Determine the (X, Y) coordinate at the center of the cell enclosing the given text.  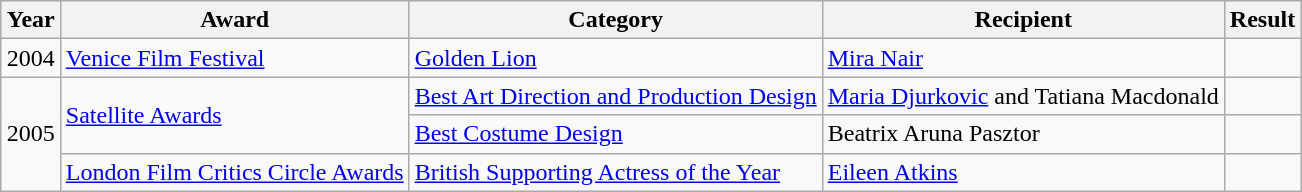
Eileen Atkins (1023, 172)
Award (234, 20)
Best Art Direction and Production Design (616, 96)
2004 (30, 58)
Year (30, 20)
London Film Critics Circle Awards (234, 172)
Maria Djurkovic and Tatiana Macdonald (1023, 96)
Satellite Awards (234, 115)
British Supporting Actress of the Year (616, 172)
Recipient (1023, 20)
2005 (30, 134)
Category (616, 20)
Result (1262, 20)
Venice Film Festival (234, 58)
Best Costume Design (616, 134)
Beatrix Aruna Pasztor (1023, 134)
Golden Lion (616, 58)
Mira Nair (1023, 58)
